Determine the (x, y) coordinate at the center of the cell enclosing the given text.  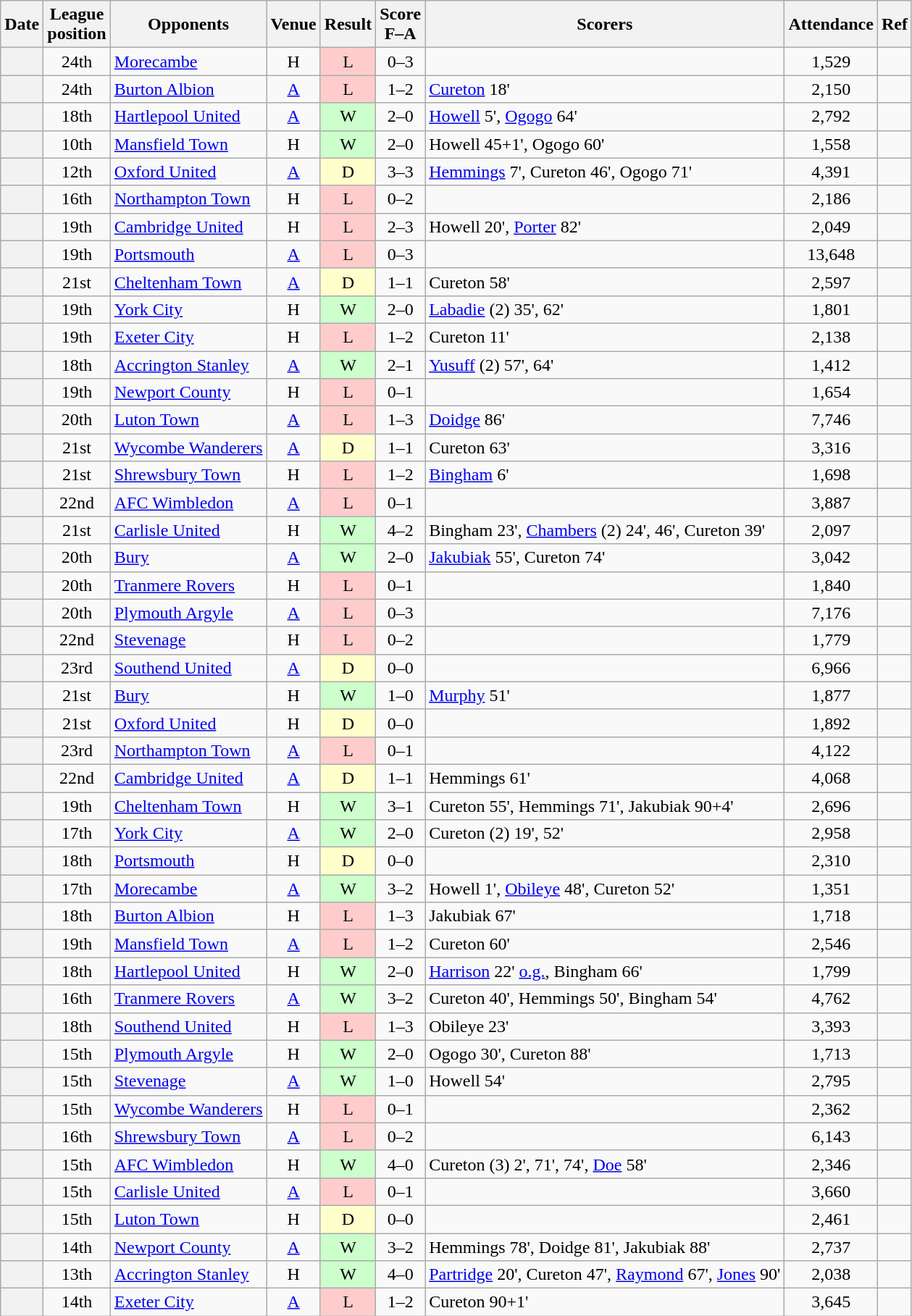
2,310 (831, 861)
2,737 (831, 1246)
2,461 (831, 1219)
Scorers (605, 25)
1,654 (831, 393)
13,648 (831, 254)
7,746 (831, 420)
3,316 (831, 448)
1,840 (831, 585)
ScoreF–A (401, 25)
Yusuff (2) 57', 64' (605, 364)
10th (77, 144)
1,558 (831, 144)
7,176 (831, 613)
3–3 (401, 172)
2–1 (401, 364)
Bingham 6' (605, 475)
Obileye 23' (605, 1026)
Cureton 55', Hemmings 71', Jakubiak 90+4' (605, 806)
Result (348, 25)
Date (22, 25)
Ogogo 30', Cureton 88' (605, 1054)
Cureton 58' (605, 282)
Partridge 20', Cureton 47', Raymond 67', Jones 90' (605, 1275)
2,097 (831, 530)
4,068 (831, 778)
1,799 (831, 971)
Jakubiak 67' (605, 916)
2,546 (831, 944)
3–1 (401, 806)
3,393 (831, 1026)
Ref (894, 25)
2,138 (831, 337)
Leagueposition (77, 25)
1,892 (831, 723)
13th (77, 1275)
Bingham 23', Chambers (2) 24', 46', Cureton 39' (605, 530)
1,877 (831, 695)
3,042 (831, 558)
4,122 (831, 750)
Howell 5', Ogogo 64' (605, 117)
Howell 45+1', Ogogo 60' (605, 144)
2,186 (831, 199)
Murphy 51' (605, 695)
3,660 (831, 1191)
Howell 54' (605, 1081)
6,143 (831, 1136)
2,792 (831, 117)
3,645 (831, 1302)
Cureton 63' (605, 448)
1,718 (831, 916)
Doidge 86' (605, 420)
6,966 (831, 668)
12th (77, 172)
2,597 (831, 282)
Harrison 22' o.g., Bingham 66' (605, 971)
2,696 (831, 806)
Venue (293, 25)
Hemmings 61' (605, 778)
4,762 (831, 999)
Cureton 40', Hemmings 50', Bingham 54' (605, 999)
1,801 (831, 309)
2,795 (831, 1081)
Howell 1', Obileye 48', Cureton 52' (605, 889)
Howell 20', Porter 82' (605, 227)
Cureton 90+1' (605, 1302)
Cureton (2) 19', 52' (605, 834)
2,049 (831, 227)
Attendance (831, 25)
Cureton 60' (605, 944)
1,698 (831, 475)
Hemmings 78', Doidge 81', Jakubiak 88' (605, 1246)
4,391 (831, 172)
2–3 (401, 227)
1,529 (831, 62)
3,887 (831, 503)
4–2 (401, 530)
Cureton (3) 2', 71', 74', Doe 58' (605, 1164)
Labadie (2) 35', 62' (605, 309)
Opponents (188, 25)
2,150 (831, 89)
Cureton 18' (605, 89)
Cureton 11' (605, 337)
2,346 (831, 1164)
1,713 (831, 1054)
2,038 (831, 1275)
Hemmings 7', Cureton 46', Ogogo 71' (605, 172)
1,351 (831, 889)
1,779 (831, 640)
Jakubiak 55', Cureton 74' (605, 558)
2,958 (831, 834)
1,412 (831, 364)
2,362 (831, 1109)
